Locate the cell with the specified text and output its (x, y) center coordinate. 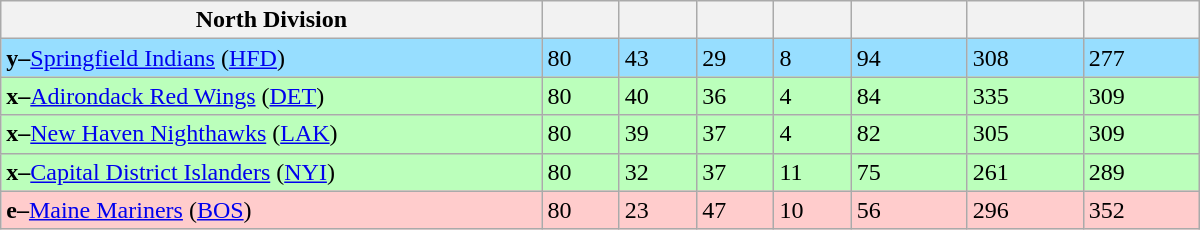
10 (812, 210)
11 (812, 172)
North Division (272, 20)
296 (1025, 210)
23 (658, 210)
e–Maine Mariners (BOS) (272, 210)
308 (1025, 58)
8 (812, 58)
305 (1025, 134)
335 (1025, 96)
84 (909, 96)
29 (736, 58)
40 (658, 96)
277 (1141, 58)
352 (1141, 210)
75 (909, 172)
y–Springfield Indians (HFD) (272, 58)
x–Adirondack Red Wings (DET) (272, 96)
56 (909, 210)
36 (736, 96)
82 (909, 134)
47 (736, 210)
43 (658, 58)
261 (1025, 172)
x–Capital District Islanders (NYI) (272, 172)
289 (1141, 172)
39 (658, 134)
94 (909, 58)
x–New Haven Nighthawks (LAK) (272, 134)
32 (658, 172)
